From the cell containing the given text, extract its center point as [X, Y] coordinate. 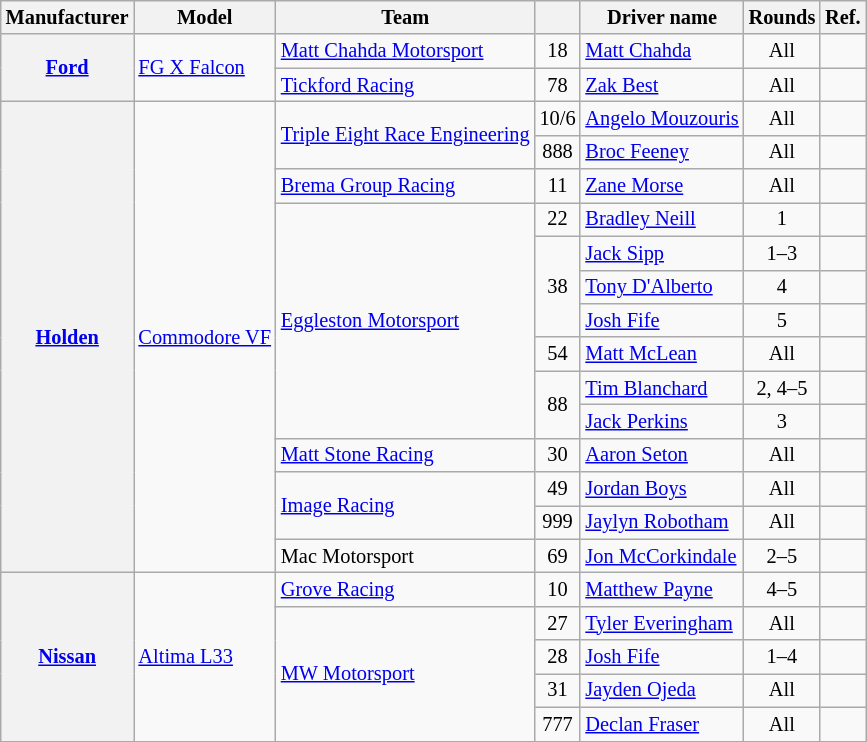
777 [558, 724]
10/6 [558, 118]
Commodore VF [205, 336]
Jordan Boys [662, 489]
88 [558, 404]
Brema Group Racing [406, 186]
Eggleston Motorsport [406, 320]
78 [558, 85]
31 [558, 690]
Jack Perkins [662, 421]
28 [558, 657]
54 [558, 354]
Angelo Mouzouris [662, 118]
Ref. [842, 17]
1–4 [782, 657]
999 [558, 522]
Tyler Everingham [662, 623]
Tony D'Alberto [662, 287]
1 [782, 219]
Matt Chahda Motorsport [406, 51]
Zane Morse [662, 186]
Matt Stone Racing [406, 455]
Jayden Ojeda [662, 690]
888 [558, 152]
Team [406, 17]
Manufacturer [68, 17]
Grove Racing [406, 589]
2–5 [782, 556]
2, 4–5 [782, 388]
Driver name [662, 17]
5 [782, 320]
Bradley Neill [662, 219]
18 [558, 51]
Rounds [782, 17]
Aaron Seton [662, 455]
Zak Best [662, 85]
3 [782, 421]
Jack Sipp [662, 253]
Matthew Payne [662, 589]
Matt McLean [662, 354]
11 [558, 186]
30 [558, 455]
38 [558, 286]
Tim Blanchard [662, 388]
69 [558, 556]
MW Motorsport [406, 674]
Triple Eight Race Engineering [406, 134]
22 [558, 219]
Nissan [68, 656]
Declan Fraser [662, 724]
4 [782, 287]
Image Racing [406, 506]
Ford [68, 68]
Jaylyn Robotham [662, 522]
Tickford Racing [406, 85]
1–3 [782, 253]
FG X Falcon [205, 68]
10 [558, 589]
Broc Feeney [662, 152]
Model [205, 17]
27 [558, 623]
Matt Chahda [662, 51]
Jon McCorkindale [662, 556]
Altima L33 [205, 656]
49 [558, 489]
4–5 [782, 589]
Holden [68, 336]
Mac Motorsport [406, 556]
